Find where the given text appears and provide that cell's center as (x, y) coordinate. 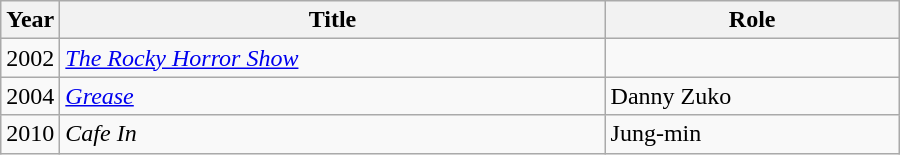
Title (332, 20)
Role (752, 20)
2004 (30, 96)
Grease (332, 96)
Jung-min (752, 134)
Cafe In (332, 134)
2010 (30, 134)
Danny Zuko (752, 96)
2002 (30, 58)
Year (30, 20)
The Rocky Horror Show (332, 58)
